Provide the (X, Y) coordinate of the cell's center where the given text is located.  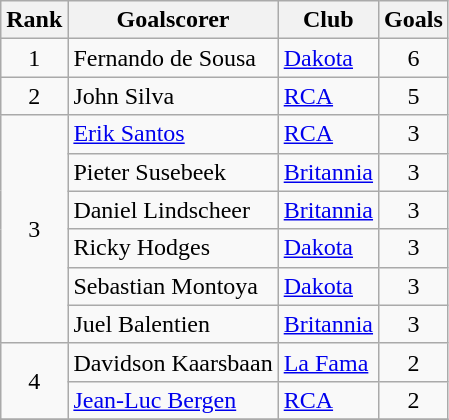
Club (328, 20)
Davidson Kaarsbaan (173, 362)
John Silva (173, 96)
Goals (414, 20)
Pieter Susebeek (173, 172)
Sebastian Montoya (173, 286)
5 (414, 96)
Ricky Hodges (173, 248)
Fernando de Sousa (173, 58)
Jean-Luc Bergen (173, 400)
Erik Santos (173, 134)
Rank (34, 20)
La Fama (328, 362)
1 (34, 58)
Goalscorer (173, 20)
6 (414, 58)
4 (34, 381)
Daniel Lindscheer (173, 210)
Juel Balentien (173, 324)
